Provide the (X, Y) coordinate of the cell's center where the given text is located.  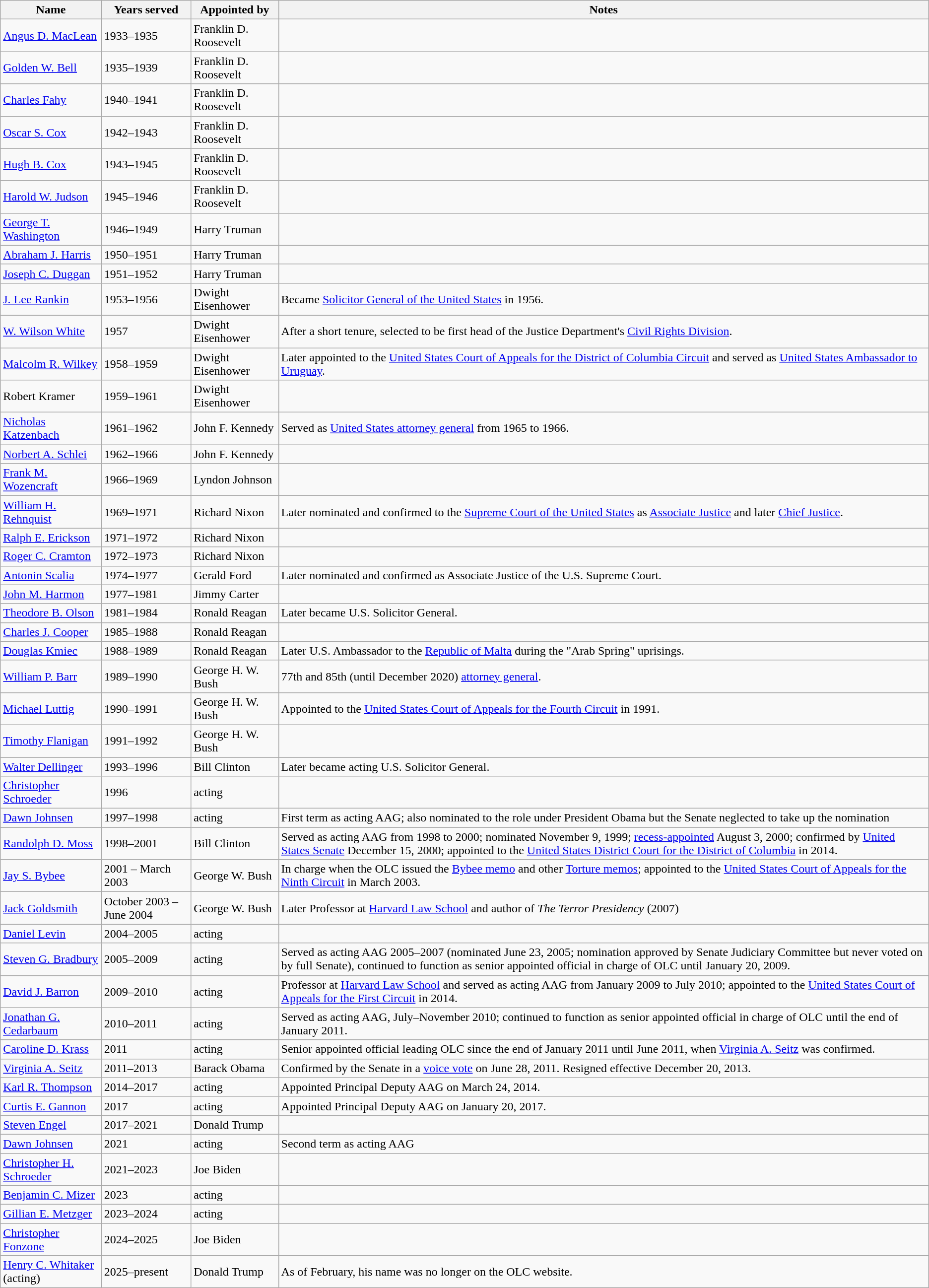
Appointed Principal Deputy AAG on January 20, 2017. (603, 1106)
Caroline D. Krass (51, 1049)
Later became U.S. Solicitor General. (603, 613)
Later appointed to the United States Court of Appeals for the District of Columbia Circuit and served as United States Ambassador to Uruguay. (603, 363)
Later became acting U.S. Solicitor General. (603, 767)
1974–1977 (146, 575)
Douglas Kmiec (51, 651)
2005–2009 (146, 959)
John M. Harmon (51, 594)
1972–1973 (146, 556)
Served as United States attorney general from 1965 to 1966. (603, 429)
Timothy Flanigan (51, 741)
Michael Luttig (51, 709)
1942–1943 (146, 132)
Roger C. Cramton (51, 556)
Lyndon Johnson (235, 479)
77th and 85th (until December 2020) attorney general. (603, 676)
2004–2005 (146, 934)
October 2003 – June 2004 (146, 908)
Antonin Scalia (51, 575)
Confirmed by the Senate in a voice vote on June 28, 2011. Resigned effective December 20, 2013. (603, 1068)
2025–present (146, 1272)
Jonathan G. Cedarbaum (51, 1023)
Oscar S. Cox (51, 132)
Angus D. MacLean (51, 36)
1950–1951 (146, 255)
As of February, his name was no longer on the OLC website. (603, 1272)
Notes (603, 10)
J. Lee Rankin (51, 299)
Karl R. Thompson (51, 1087)
Christopher Fonzone (51, 1240)
1998–2001 (146, 844)
2011–2013 (146, 1068)
1953–1956 (146, 299)
2021 (146, 1144)
Norbert A. Schlei (51, 454)
1988–1989 (146, 651)
1997–1998 (146, 818)
1943–1945 (146, 165)
Robert Kramer (51, 396)
Senior appointed official leading OLC since the end of January 2011 until June 2011, when Virginia A. Seitz was confirmed. (603, 1049)
1993–1996 (146, 767)
Harold W. Judson (51, 197)
Jay S. Bybee (51, 876)
2021–2023 (146, 1169)
Christopher H. Schroeder (51, 1169)
1940–1941 (146, 100)
Later nominated and confirmed to the Supreme Court of the United States as Associate Justice and later Chief Justice. (603, 512)
1996 (146, 792)
1977–1981 (146, 594)
Ralph E. Erickson (51, 538)
1958–1959 (146, 363)
2017–2021 (146, 1125)
Joseph C. Duggan (51, 273)
Randolph D. Moss (51, 844)
1985–1988 (146, 632)
Served as acting AAG, July–November 2010; continued to function as senior appointed official in charge of OLC until the end of January 2011. (603, 1023)
Name (51, 10)
1962–1966 (146, 454)
Later nominated and confirmed as Associate Justice of the U.S. Supreme Court. (603, 575)
Daniel Levin (51, 934)
Charles J. Cooper (51, 632)
2011 (146, 1049)
2001 – March 2003 (146, 876)
Henry C. Whitaker (acting) (51, 1272)
Malcolm R. Wilkey (51, 363)
Steven G. Bradbury (51, 959)
1971–1972 (146, 538)
Became Solicitor General of the United States in 1956. (603, 299)
David J. Barron (51, 992)
1951–1952 (146, 273)
1990–1991 (146, 709)
Second term as acting AAG (603, 1144)
1966–1969 (146, 479)
First term as acting AAG; also nominated to the role under President Obama but the Senate neglected to take up the nomination (603, 818)
W. Wilson White (51, 332)
Walter Dellinger (51, 767)
2017 (146, 1106)
2014–2017 (146, 1087)
Benjamin C. Mizer (51, 1195)
Nicholas Katzenbach (51, 429)
Abraham J. Harris (51, 255)
Appointed by (235, 10)
Gillian E. Metzger (51, 1214)
Appointed to the United States Court of Appeals for the Fourth Circuit in 1991. (603, 709)
1961–1962 (146, 429)
Golden W. Bell (51, 68)
Gerald Ford (235, 575)
William P. Barr (51, 676)
1935–1939 (146, 68)
Christopher Schroeder (51, 792)
1945–1946 (146, 197)
2023–2024 (146, 1214)
Theodore B. Olson (51, 613)
Jimmy Carter (235, 594)
Years served (146, 10)
2010–2011 (146, 1023)
2024–2025 (146, 1240)
Steven Engel (51, 1125)
William H. Rehnquist (51, 512)
1969–1971 (146, 512)
1933–1935 (146, 36)
Later Professor at Harvard Law School and author of The Terror Presidency (2007) (603, 908)
1991–1992 (146, 741)
Virginia A. Seitz (51, 1068)
2009–2010 (146, 992)
1981–1984 (146, 613)
Hugh B. Cox (51, 165)
Jack Goldsmith (51, 908)
2023 (146, 1195)
Barack Obama (235, 1068)
Curtis E. Gannon (51, 1106)
Frank M. Wozencraft (51, 479)
Appointed Principal Deputy AAG on March 24, 2014. (603, 1087)
1959–1961 (146, 396)
After a short tenure, selected to be first head of the Justice Department's Civil Rights Division. (603, 332)
1946–1949 (146, 229)
1989–1990 (146, 676)
Later U.S. Ambassador to the Republic of Malta during the "Arab Spring" uprisings. (603, 651)
George T. Washington (51, 229)
1957 (146, 332)
Charles Fahy (51, 100)
